Extract the [X, Y] coordinate from the center of the cell holding the provided text.  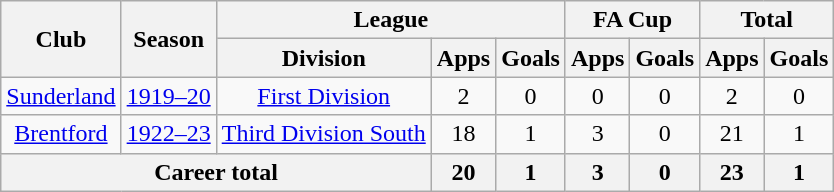
1919–20 [168, 96]
Career total [216, 172]
First Division [324, 96]
Division [324, 58]
Brentford [61, 134]
1922–23 [168, 134]
20 [463, 172]
Third Division South [324, 134]
21 [732, 134]
Club [61, 39]
Sunderland [61, 96]
Total [767, 20]
23 [732, 172]
FA Cup [632, 20]
Season [168, 39]
18 [463, 134]
League [390, 20]
